Output the (x, y) coordinate of the center of the cell containing the given text.  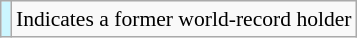
Indicates a former world-record holder (184, 19)
